Pinpoint the cell where the given text exists, returning its [X, Y] midpoint coordinate. 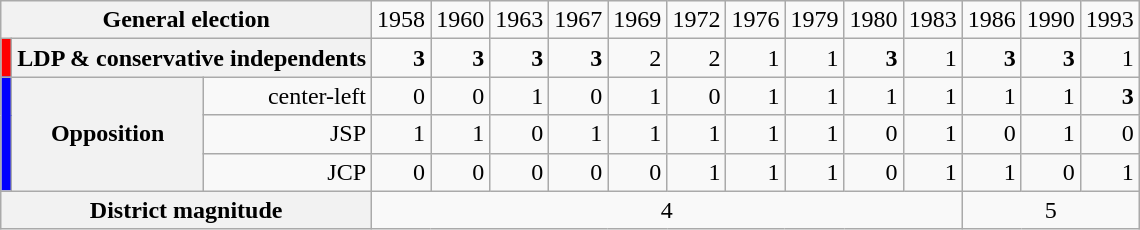
JCP [287, 172]
1969 [638, 20]
1958 [402, 20]
1967 [578, 20]
JSP [287, 134]
1983 [932, 20]
1960 [460, 20]
1963 [520, 20]
1986 [992, 20]
1979 [814, 20]
1976 [756, 20]
1972 [696, 20]
5 [1050, 210]
General election [186, 20]
1993 [1110, 20]
1980 [874, 20]
4 [668, 210]
center-left [287, 96]
LDP & conservative independents [192, 58]
1990 [1050, 20]
District magnitude [186, 210]
Opposition [108, 134]
